Identify which cell holds the provided text, then report its [x, y] central coordinate. 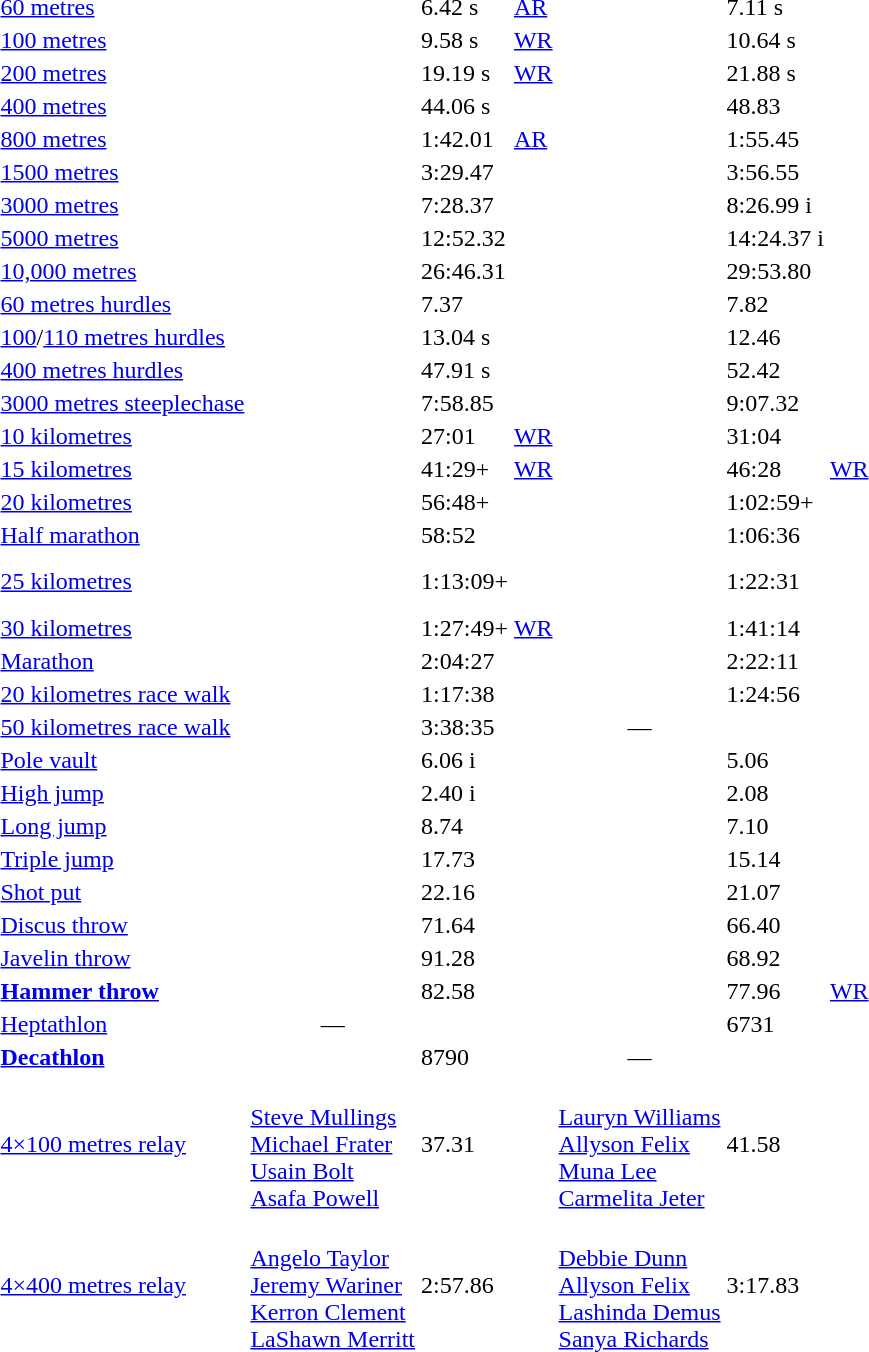
12.46 [775, 337]
8.74 [465, 826]
56:48+ [465, 502]
6.06 i [465, 760]
2.40 i [465, 793]
52.42 [775, 370]
31:04 [775, 436]
17.73 [465, 859]
7:28.37 [465, 205]
5.06 [775, 760]
8:26.99 i [775, 205]
46:28 [775, 469]
15.14 [775, 859]
6731 [775, 1024]
19.19 s [465, 73]
66.40 [775, 925]
7.37 [465, 304]
Steve MullingsMichael FraterUsain BoltAsafa Powell [333, 1144]
12:52.32 [465, 238]
27:01 [465, 436]
68.92 [775, 958]
91.28 [465, 958]
1:55.45 [775, 139]
1:22:31 [775, 582]
1:02:59+ [775, 502]
3:29.47 [465, 172]
48.83 [775, 106]
41:29+ [465, 469]
29:53.80 [775, 271]
1:42.01 [465, 139]
3:56.55 [775, 172]
2:22:11 [775, 661]
71.64 [465, 925]
82.58 [465, 991]
58:52 [465, 535]
1:17:38 [465, 694]
13.04 s [465, 337]
AR [533, 139]
1:13:09+ [465, 582]
21.07 [775, 892]
41.58 [775, 1144]
Lauryn WilliamsAllyson FelixMuna LeeCarmelita Jeter [640, 1144]
2.08 [775, 793]
1:41:14 [775, 628]
22.16 [465, 892]
1:06:36 [775, 535]
7.82 [775, 304]
77.96 [775, 991]
8790 [465, 1057]
14:24.37 i [775, 238]
47.91 s [465, 370]
7:58.85 [465, 403]
7.10 [775, 826]
37.31 [465, 1144]
9:07.32 [775, 403]
9.58 s [465, 40]
1:27:49+ [465, 628]
3:38:35 [465, 727]
10.64 s [775, 40]
2:04:27 [465, 661]
21.88 s [775, 73]
1:24:56 [775, 694]
26:46.31 [465, 271]
44.06 s [465, 106]
